Extract the (X, Y) coordinate from the center of the cell holding the provided text.  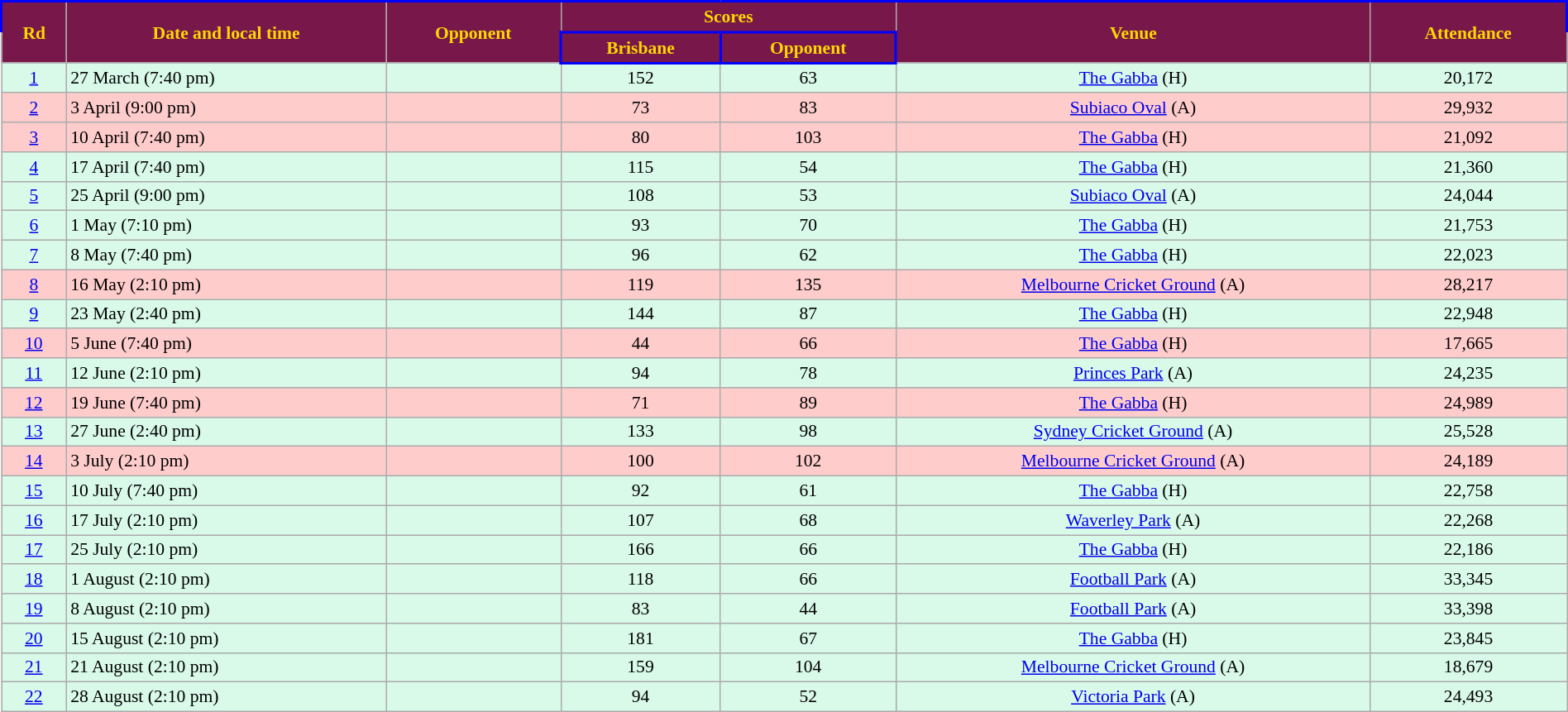
21 (35, 667)
5 June (7:40 pm) (227, 344)
24,989 (1469, 403)
21,092 (1469, 137)
Date and local time (227, 32)
15 (35, 491)
27 June (2:40 pm) (227, 432)
28,217 (1469, 284)
22,186 (1469, 550)
8 May (7:40 pm) (227, 256)
28 August (2:10 pm) (227, 697)
1 (35, 78)
108 (640, 196)
Rd (35, 32)
78 (809, 373)
Attendance (1469, 32)
144 (640, 314)
100 (640, 461)
92 (640, 491)
89 (809, 403)
10 July (7:40 pm) (227, 491)
104 (809, 667)
18,679 (1469, 667)
98 (809, 432)
119 (640, 284)
17,665 (1469, 344)
16 (35, 520)
118 (640, 580)
Sydney Cricket Ground (A) (1133, 432)
12 June (2:10 pm) (227, 373)
24,235 (1469, 373)
17 (35, 550)
159 (640, 667)
25 July (2:10 pm) (227, 550)
1 August (2:10 pm) (227, 580)
Venue (1133, 32)
115 (640, 167)
Princes Park (A) (1133, 373)
21,753 (1469, 226)
22,023 (1469, 256)
21,360 (1469, 167)
71 (640, 403)
22,268 (1469, 520)
22 (35, 697)
24,493 (1469, 697)
87 (809, 314)
135 (809, 284)
10 April (7:40 pm) (227, 137)
6 (35, 226)
166 (640, 550)
73 (640, 108)
8 (35, 284)
17 April (7:40 pm) (227, 167)
96 (640, 256)
9 (35, 314)
20 (35, 638)
24,044 (1469, 196)
25 April (9:00 pm) (227, 196)
5 (35, 196)
3 April (9:00 pm) (227, 108)
Scores (728, 17)
16 May (2:10 pm) (227, 284)
Brisbane (640, 48)
103 (809, 137)
24,189 (1469, 461)
25,528 (1469, 432)
19 (35, 609)
62 (809, 256)
63 (809, 78)
22,948 (1469, 314)
18 (35, 580)
53 (809, 196)
61 (809, 491)
8 August (2:10 pm) (227, 609)
2 (35, 108)
Waverley Park (A) (1133, 520)
15 August (2:10 pm) (227, 638)
11 (35, 373)
23,845 (1469, 638)
13 (35, 432)
4 (35, 167)
17 July (2:10 pm) (227, 520)
1 May (7:10 pm) (227, 226)
181 (640, 638)
20,172 (1469, 78)
133 (640, 432)
14 (35, 461)
Victoria Park (A) (1133, 697)
3 (35, 137)
54 (809, 167)
12 (35, 403)
93 (640, 226)
67 (809, 638)
29,932 (1469, 108)
10 (35, 344)
19 June (7:40 pm) (227, 403)
21 August (2:10 pm) (227, 667)
7 (35, 256)
27 March (7:40 pm) (227, 78)
33,398 (1469, 609)
107 (640, 520)
80 (640, 137)
23 May (2:40 pm) (227, 314)
152 (640, 78)
70 (809, 226)
3 July (2:10 pm) (227, 461)
52 (809, 697)
33,345 (1469, 580)
102 (809, 461)
22,758 (1469, 491)
68 (809, 520)
